Return the [X, Y] coordinate for the center point of the cell that contains the specified text.  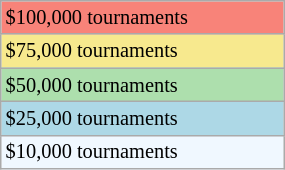
$100,000 tournaments [142, 17]
$10,000 tournaments [142, 152]
$25,000 tournaments [142, 118]
$75,000 tournaments [142, 51]
$50,000 tournaments [142, 85]
